Determine the [X, Y] coordinate at the center of the cell enclosing the given text.  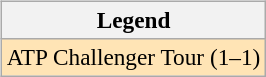
ATP Challenger Tour (1–1) [133, 57]
Legend [133, 20]
